Return (X, Y) of the center of cell containing provided text 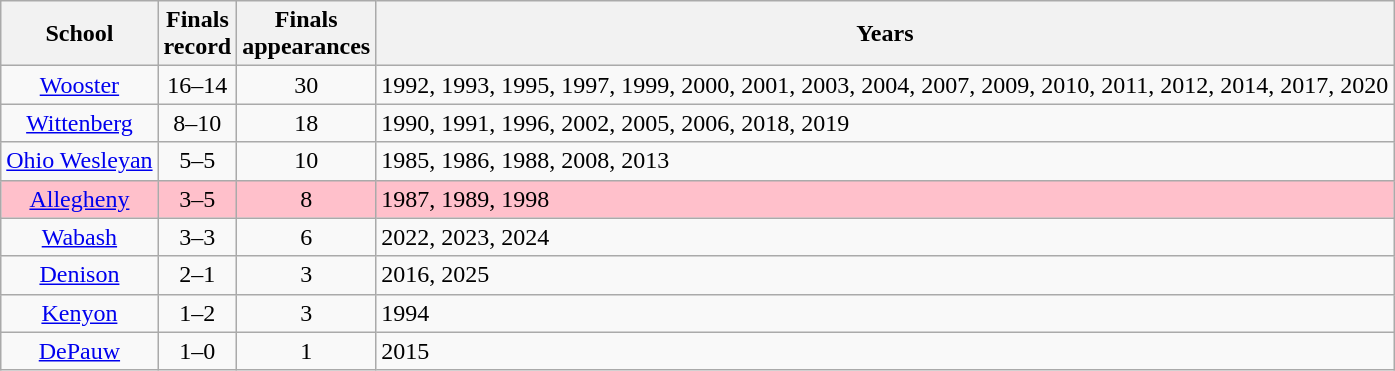
Ohio Wesleyan (80, 161)
1990, 1991, 1996, 2002, 2005, 2006, 2018, 2019 (885, 123)
30 (306, 85)
3–3 (198, 237)
1992, 1993, 1995, 1997, 1999, 2000, 2001, 2003, 2004, 2007, 2009, 2010, 2011, 2012, 2014, 2017, 2020 (885, 85)
Wabash (80, 237)
6 (306, 237)
5–5 (198, 161)
1–0 (198, 351)
Years (885, 34)
2016, 2025 (885, 275)
1985, 1986, 1988, 2008, 2013 (885, 161)
School (80, 34)
Kenyon (80, 313)
Finalsrecord (198, 34)
Wittenberg (80, 123)
1 (306, 351)
18 (306, 123)
16–14 (198, 85)
2015 (885, 351)
8–10 (198, 123)
2–1 (198, 275)
8 (306, 199)
1987, 1989, 1998 (885, 199)
10 (306, 161)
Allegheny (80, 199)
3–5 (198, 199)
Wooster (80, 85)
DePauw (80, 351)
1994 (885, 313)
1–2 (198, 313)
Finalsappearances (306, 34)
2022, 2023, 2024 (885, 237)
Denison (80, 275)
